Extract the [X, Y] coordinate from the center of the cell holding the provided text.  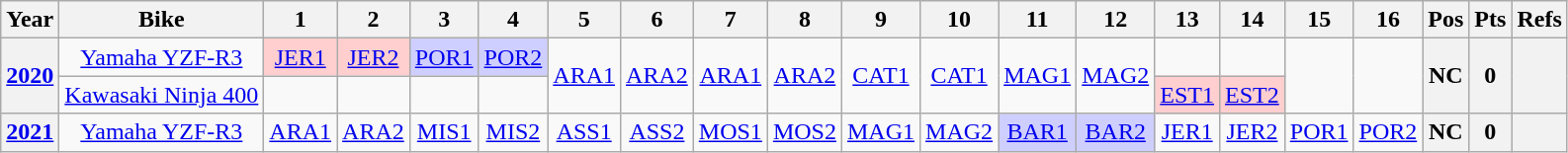
11 [1038, 20]
MOS2 [805, 132]
7 [730, 20]
Pts [1491, 20]
MOS1 [730, 132]
2 [374, 20]
2020 [30, 76]
13 [1187, 20]
10 [959, 20]
9 [880, 20]
Bike [162, 20]
12 [1115, 20]
EST1 [1187, 95]
ASS2 [657, 132]
14 [1253, 20]
Year [30, 20]
5 [584, 20]
4 [513, 20]
15 [1319, 20]
Pos [1445, 20]
Refs [1539, 20]
MIS1 [444, 132]
8 [805, 20]
BAR1 [1038, 132]
16 [1388, 20]
1 [301, 20]
3 [444, 20]
ASS1 [584, 132]
BAR2 [1115, 132]
2021 [30, 132]
EST2 [1253, 95]
Kawasaki Ninja 400 [162, 95]
MIS2 [513, 132]
6 [657, 20]
